Determine the [X, Y] coordinate at the center of the cell enclosing the given text.  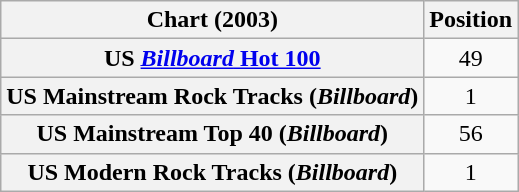
US Billboard Hot 100 [212, 58]
US Mainstream Rock Tracks (Billboard) [212, 96]
US Modern Rock Tracks (Billboard) [212, 172]
56 [471, 134]
US Mainstream Top 40 (Billboard) [212, 134]
Position [471, 20]
Chart (2003) [212, 20]
49 [471, 58]
